Scan for the cell matching the given text and deliver its [X, Y] coordinate at center. 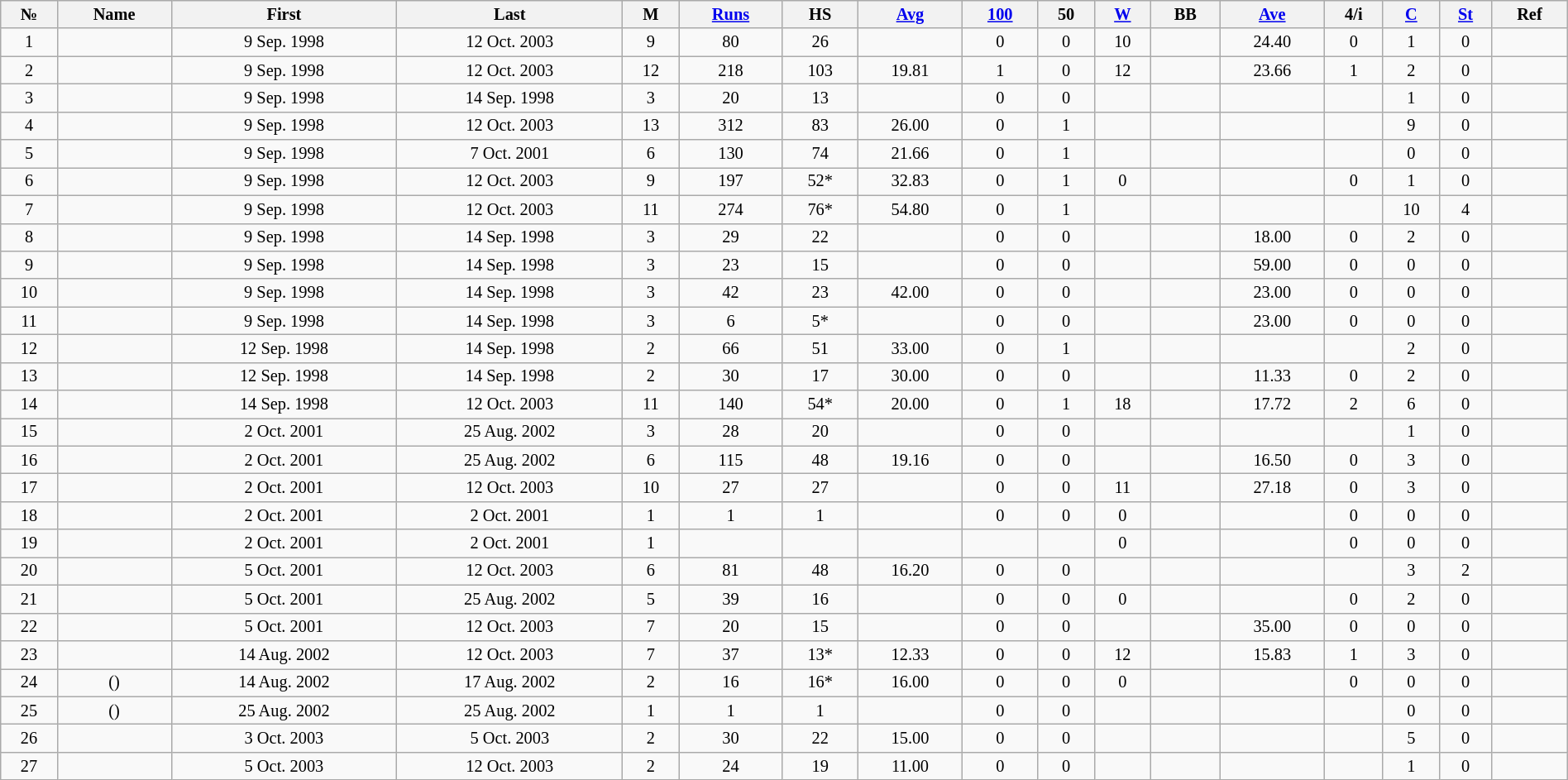
Ref [1530, 14]
Avg [910, 14]
197 [731, 181]
59.00 [1272, 265]
16* [820, 682]
25 [30, 711]
32.83 [910, 181]
29 [731, 237]
54* [820, 404]
39 [731, 599]
15.83 [1272, 654]
24.40 [1272, 42]
21.66 [910, 154]
13* [820, 654]
83 [820, 126]
HS [820, 14]
17 Aug. 2002 [509, 682]
130 [731, 154]
23.66 [1272, 70]
14 [30, 404]
37 [731, 654]
21 [30, 599]
St [1465, 14]
28 [731, 432]
W [1122, 14]
312 [731, 126]
54.80 [910, 209]
115 [731, 460]
100 [1001, 14]
16.00 [910, 682]
18.00 [1272, 237]
20.00 [910, 404]
66 [731, 348]
35.00 [1272, 627]
26.00 [910, 126]
Name [114, 14]
81 [731, 571]
52* [820, 181]
4/i [1353, 14]
5* [820, 321]
42 [731, 293]
8 [30, 237]
Runs [731, 14]
11.33 [1272, 376]
27.18 [1272, 487]
80 [731, 42]
19.16 [910, 460]
7 Oct. 2001 [509, 154]
51 [820, 348]
33.00 [910, 348]
16.50 [1272, 460]
12.33 [910, 654]
15.00 [910, 738]
№ [30, 14]
50 [1066, 14]
30.00 [910, 376]
103 [820, 70]
Ave [1272, 14]
19.81 [910, 70]
74 [820, 154]
First [284, 14]
3 Oct. 2003 [284, 738]
BB [1185, 14]
42.00 [910, 293]
274 [731, 209]
C [1411, 14]
17.72 [1272, 404]
M [651, 14]
11.00 [910, 766]
140 [731, 404]
76* [820, 209]
16.20 [910, 571]
Last [509, 14]
218 [731, 70]
